Scan for the cell matching the given text and deliver its (X, Y) coordinate at center. 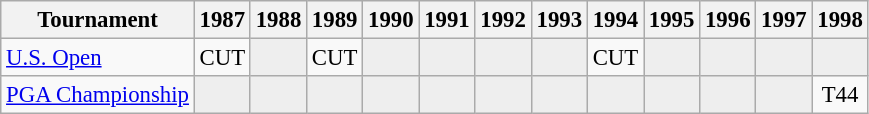
1990 (391, 20)
1993 (559, 20)
1992 (503, 20)
1991 (447, 20)
PGA Championship (98, 95)
1987 (222, 20)
T44 (840, 95)
1998 (840, 20)
1997 (784, 20)
1996 (728, 20)
U.S. Open (98, 58)
1989 (335, 20)
1994 (615, 20)
1995 (672, 20)
1988 (278, 20)
Tournament (98, 20)
